Return [X, Y] of the center of cell containing provided text 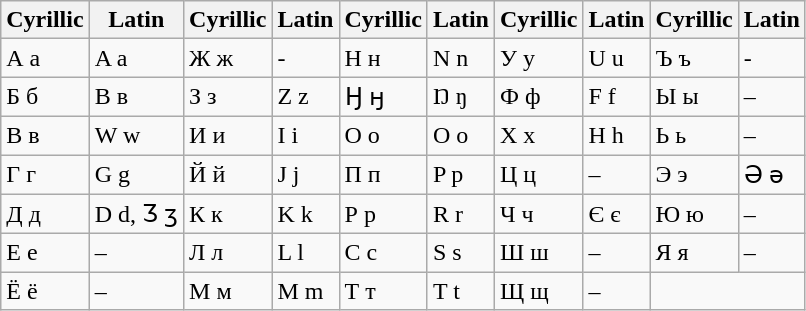
Ь ь [694, 135]
Ъ ъ [694, 58]
N n [460, 58]
W w [136, 135]
Д д [45, 214]
Ə ə [772, 174]
Ч ч [538, 214]
И и [228, 135]
Р р [383, 214]
Г г [45, 174]
Ц ц [538, 174]
Т т [383, 291]
R r [460, 214]
У у [538, 58]
D d, Ʒ ʒ [136, 214]
О о [383, 135]
Б б [45, 97]
F f [616, 97]
Й й [228, 174]
Е е [45, 253]
M m [306, 291]
М м [228, 291]
S s [460, 253]
P p [460, 174]
С с [383, 253]
З з [228, 97]
G g [136, 174]
Ӈ ӈ [383, 97]
Ш ш [538, 253]
Ю ю [694, 214]
П п [383, 174]
H h [616, 135]
Є є [616, 214]
Н н [383, 58]
Ŋ ŋ [460, 97]
Л л [228, 253]
К к [228, 214]
Z z [306, 97]
Х х [538, 135]
K k [306, 214]
I i [306, 135]
Ф ф [538, 97]
Ы ы [694, 97]
T t [460, 291]
Э э [694, 174]
Ж ж [228, 58]
J j [306, 174]
Я я [694, 253]
Щ щ [538, 291]
L l [306, 253]
U u [616, 58]
А а [45, 58]
A a [136, 58]
O o [460, 135]
Ё ё [45, 291]
